Pinpoint the cell where the given text exists, returning its [x, y] midpoint coordinate. 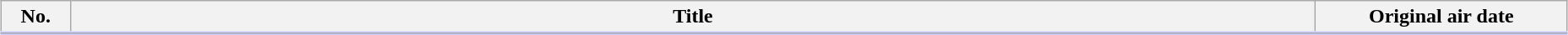
Original air date [1441, 17]
No. [35, 17]
Title [693, 17]
